Locate the cell with the specified text and output its (x, y) center coordinate. 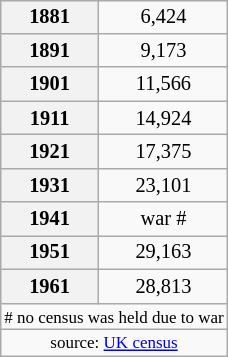
28,813 (164, 286)
1931 (50, 185)
17,375 (164, 152)
1881 (50, 17)
14,924 (164, 118)
1951 (50, 253)
29,163 (164, 253)
23,101 (164, 185)
1891 (50, 51)
1961 (50, 286)
6,424 (164, 17)
war # (164, 219)
source: UK census (114, 342)
11,566 (164, 84)
# no census was held due to war (114, 316)
1911 (50, 118)
9,173 (164, 51)
1921 (50, 152)
1941 (50, 219)
1901 (50, 84)
